Locate the cell with the specified text and output its [X, Y] center coordinate. 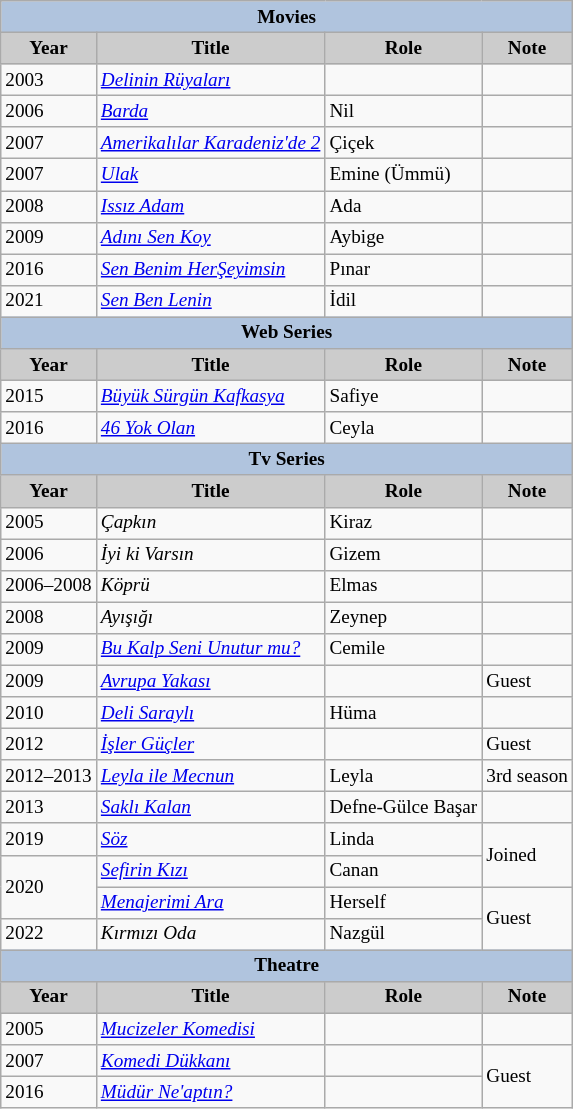
Hüma [404, 713]
Büyük Sürgün Kafkasya [210, 396]
Kırmızı Oda [210, 934]
Joined [528, 854]
Leyla [404, 776]
Cemile [404, 649]
Ulak [210, 175]
Movies [287, 17]
Emine (Ümmü) [404, 175]
Adını Sen Koy [210, 238]
Sefirin Kızı [210, 871]
2013 [49, 808]
Avrupa Yakası [210, 681]
Mucizeler Komedisi [210, 1029]
İdil [404, 301]
Sen Benim HerŞeyimsin [210, 270]
Tv Series [287, 460]
Safiye [404, 396]
Delinin Rüyaları [210, 80]
Saklı Kalan [210, 808]
Linda [404, 839]
Menajerimi Ara [210, 902]
Nazgül [404, 934]
2015 [49, 396]
2012 [49, 744]
Pınar [404, 270]
İyi ki Varsın [210, 554]
2010 [49, 713]
Aybige [404, 238]
Komedi Dükkanı [210, 1061]
Defne-Gülce Başar [404, 808]
Çiçek [404, 143]
Leyla ile Mecnun [210, 776]
Web Series [287, 333]
2003 [49, 80]
Barda [210, 111]
2021 [49, 301]
Canan [404, 871]
Köprü [210, 586]
Çapkın [210, 523]
2006–2008 [49, 586]
3rd season [528, 776]
Söz [210, 839]
Amerikalılar Karadeniz'de 2 [210, 143]
Herself [404, 902]
Ayışığı [210, 618]
2022 [49, 934]
Ada [404, 206]
2019 [49, 839]
Deli Saraylı [210, 713]
Bu Kalp Seni Unutur mu? [210, 649]
Kiraz [404, 523]
Zeynep [404, 618]
Issız Adam [210, 206]
2012–2013 [49, 776]
Sen Ben Lenin [210, 301]
Ceyla [404, 428]
İşler Güçler [210, 744]
Gizem [404, 554]
Nil [404, 111]
Müdür Ne'aptın? [210, 1092]
Theatre [287, 966]
2020 [49, 886]
46 Yok Olan [210, 428]
Elmas [404, 586]
